Search for the cell housing the specified text and yield its [X, Y] center coordinate. 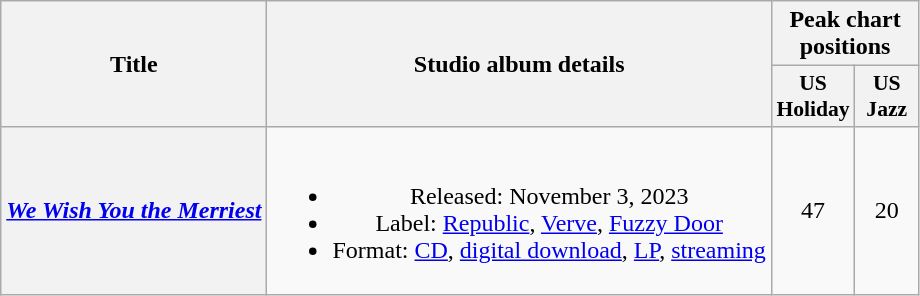
Studio album details [519, 64]
Released: November 3, 2023Label: Republic, Verve, Fuzzy DoorFormat: CD, digital download, LP, streaming [519, 210]
Title [134, 64]
USHoliday [812, 96]
47 [812, 210]
USJazz [887, 96]
We Wish You the Merriest [134, 210]
Peak chart positions [844, 34]
20 [887, 210]
